Locate the cell with the specified text and output its (x, y) center coordinate. 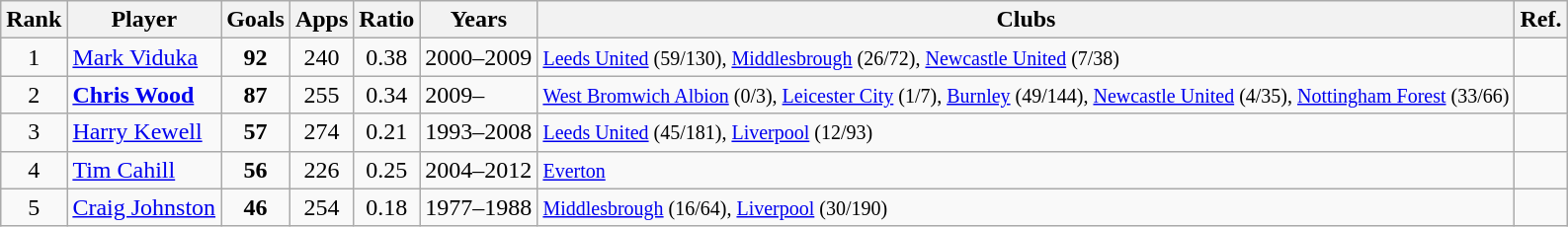
Craig Johnston (144, 207)
2000–2009 (478, 57)
1993–2008 (478, 132)
1 (34, 57)
255 (321, 95)
Apps (321, 20)
226 (321, 170)
Years (478, 20)
46 (256, 207)
56 (256, 170)
Chris Wood (144, 95)
2004–2012 (478, 170)
Everton (1026, 170)
0.25 (387, 170)
West Bromwich Albion (0/3), Leicester City (1/7), Burnley (49/144), Newcastle United (4/35), Nottingham Forest (33/66) (1026, 95)
Clubs (1026, 20)
92 (256, 57)
274 (321, 132)
87 (256, 95)
Leeds United (45/181), Liverpool (12/93) (1026, 132)
Ref. (1541, 20)
2009– (478, 95)
Harry Kewell (144, 132)
Rank (34, 20)
254 (321, 207)
0.18 (387, 207)
0.21 (387, 132)
4 (34, 170)
1977–1988 (478, 207)
Mark Viduka (144, 57)
Middlesbrough (16/64), Liverpool (30/190) (1026, 207)
0.34 (387, 95)
Ratio (387, 20)
2 (34, 95)
Leeds United (59/130), Middlesbrough (26/72), Newcastle United (7/38) (1026, 57)
Tim Cahill (144, 170)
3 (34, 132)
Goals (256, 20)
240 (321, 57)
Player (144, 20)
0.38 (387, 57)
5 (34, 207)
57 (256, 132)
